Detect which cell encompasses the target text, then output its (X, Y) center coordinate. 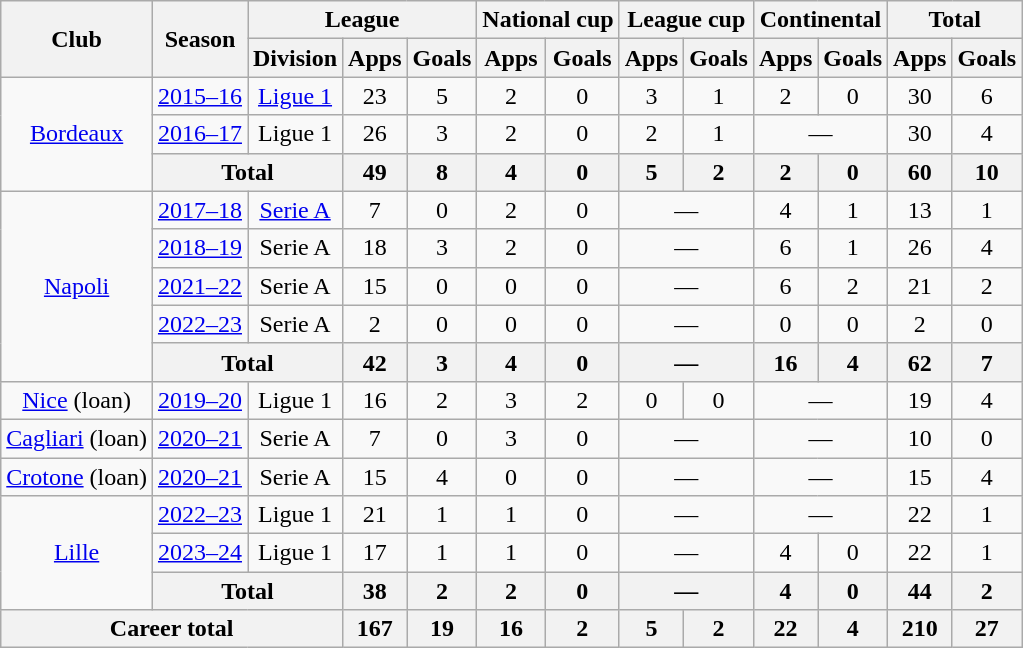
18 (375, 248)
Bordeaux (77, 134)
Continental (820, 20)
60 (920, 172)
2023–24 (200, 553)
8 (442, 172)
Napoli (77, 286)
49 (375, 172)
13 (920, 210)
League (362, 20)
League cup (686, 20)
Crotone (loan) (77, 477)
17 (375, 553)
2021–22 (200, 286)
Career total (172, 629)
62 (920, 362)
42 (375, 362)
Lille (77, 553)
2015–16 (200, 96)
Season (200, 39)
210 (920, 629)
23 (375, 96)
National cup (548, 20)
38 (375, 591)
167 (375, 629)
Division (296, 58)
2017–18 (200, 210)
Nice (loan) (77, 400)
2018–19 (200, 248)
Club (77, 39)
44 (920, 591)
2019–20 (200, 400)
27 (987, 629)
Cagliari (loan) (77, 438)
2016–17 (200, 134)
